Detect which cell encompasses the target text, then output its [X, Y] center coordinate. 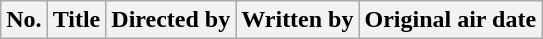
Written by [298, 20]
Original air date [450, 20]
Directed by [171, 20]
No. [24, 20]
Title [76, 20]
